Scan for the cell matching the given text and deliver its [x, y] coordinate at center. 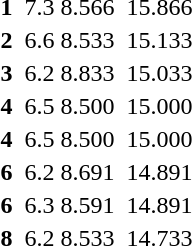
6.6 [40, 40]
8.691 [88, 172]
8.833 [88, 73]
6.3 [40, 205]
8.591 [88, 205]
8.533 [88, 40]
